Extract the [X, Y] coordinate from the center of the cell holding the provided text.  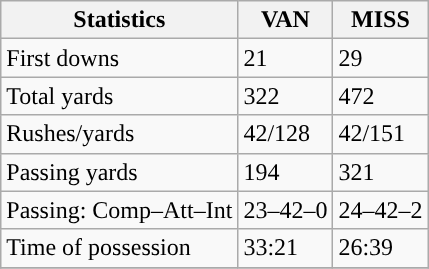
Passing: Comp–Att–Int [120, 210]
194 [286, 172]
33:21 [286, 248]
First downs [120, 58]
Passing yards [120, 172]
42/151 [380, 134]
321 [380, 172]
322 [286, 96]
VAN [286, 20]
Time of possession [120, 248]
23–42–0 [286, 210]
29 [380, 58]
Statistics [120, 20]
21 [286, 58]
MISS [380, 20]
42/128 [286, 134]
472 [380, 96]
Total yards [120, 96]
26:39 [380, 248]
Rushes/yards [120, 134]
24–42–2 [380, 210]
